Identify which cell holds the provided text, then report its [x, y] central coordinate. 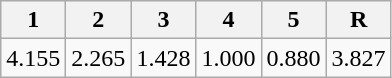
4 [228, 20]
1.000 [228, 58]
3.827 [358, 58]
4.155 [34, 58]
0.880 [294, 58]
5 [294, 20]
3 [164, 20]
1.428 [164, 58]
2.265 [98, 58]
2 [98, 20]
R [358, 20]
1 [34, 20]
